Pinpoint the cell where the given text exists, returning its (x, y) midpoint coordinate. 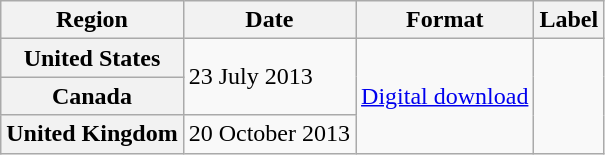
23 July 2013 (269, 77)
Digital download (445, 96)
Region (92, 20)
Label (569, 20)
Canada (92, 96)
United Kingdom (92, 134)
Format (445, 20)
United States (92, 58)
20 October 2013 (269, 134)
Date (269, 20)
